Locate the cell with the specified text and output its (X, Y) center coordinate. 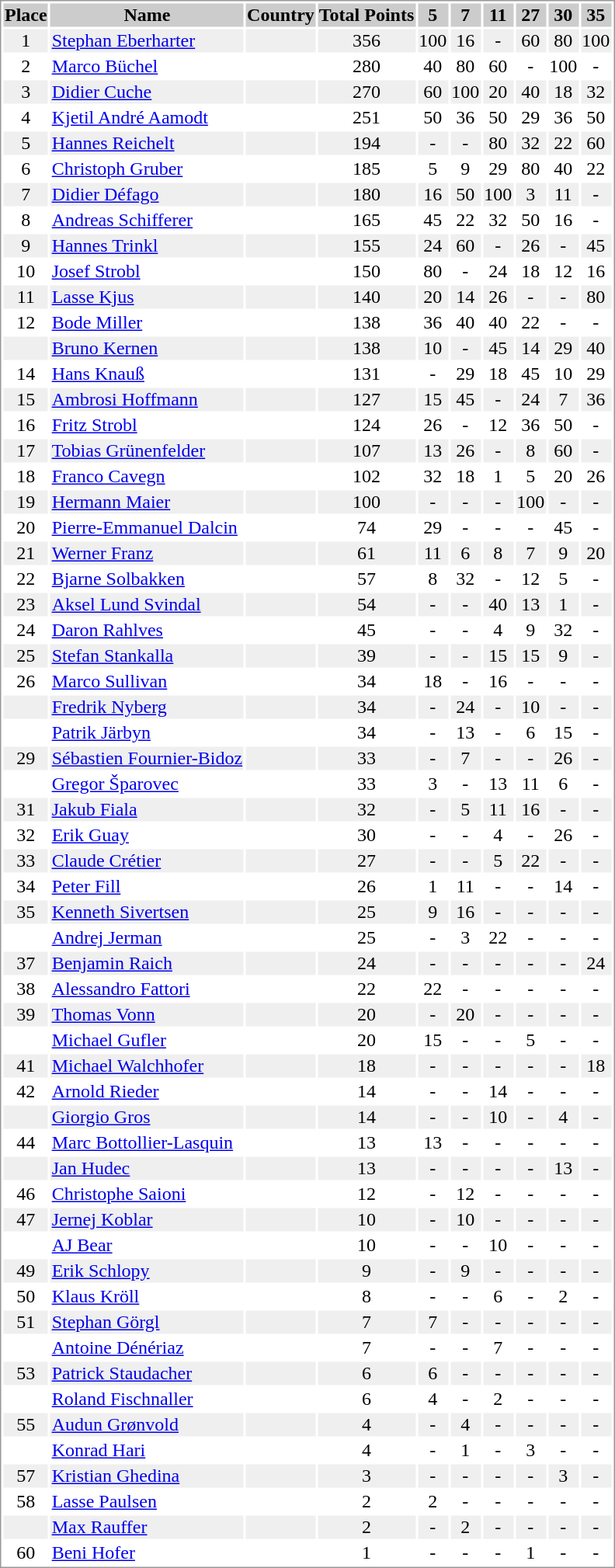
49 (26, 1271)
251 (367, 117)
Gregor Šparovec (147, 784)
47 (26, 1220)
102 (367, 476)
Jan Hudec (147, 1169)
Bode Miller (147, 322)
Erik Schlopy (147, 1271)
Name (147, 15)
Hans Knauß (147, 374)
124 (367, 425)
Antoine Dénériaz (147, 1347)
23 (26, 605)
Patrick Staudacher (147, 1374)
Kjetil André Aamodt (147, 117)
Giorgio Gros (147, 1118)
Total Points (367, 15)
Marc Bottollier-Lasquin (147, 1142)
180 (367, 195)
185 (367, 169)
280 (367, 66)
165 (367, 220)
Aksel Lund Svindal (147, 605)
51 (26, 1323)
356 (367, 41)
Christophe Saioni (147, 1194)
Roland Fischnaller (147, 1399)
Didier Défago (147, 195)
53 (26, 1374)
Ambrosi Hoffmann (147, 400)
Place (26, 15)
42 (26, 1091)
55 (26, 1425)
150 (367, 271)
Audun Grønvold (147, 1425)
Klaus Kröll (147, 1296)
Stefan Stankalla (147, 656)
Andreas Schifferer (147, 220)
131 (367, 374)
Fritz Strobl (147, 425)
Arnold Rieder (147, 1091)
Lasse Paulsen (147, 1501)
Erik Guay (147, 835)
Max Rauffer (147, 1528)
Peter Fill (147, 886)
Bruno Kernen (147, 349)
Country (281, 15)
Hannes Reichelt (147, 144)
Pierre-Emmanuel Dalcin (147, 527)
127 (367, 400)
19 (26, 502)
Marco Sullivan (147, 681)
Christoph Gruber (147, 169)
194 (367, 144)
Michael Walchhofer (147, 1066)
31 (26, 810)
Didier Cuche (147, 92)
Jakub Fiala (147, 810)
107 (367, 451)
Sébastien Fournier-Bidoz (147, 759)
Stephan Görgl (147, 1323)
Josef Strobl (147, 271)
Daron Rahlves (147, 630)
Lasse Kjus (147, 297)
Kenneth Sivertsen (147, 913)
Thomas Vonn (147, 1015)
Kristian Ghedina (147, 1476)
21 (26, 554)
Michael Gufler (147, 1040)
Beni Hofer (147, 1552)
Stephan Eberharter (147, 41)
Tobias Grünenfelder (147, 451)
Hannes Trinkl (147, 246)
Hermann Maier (147, 502)
155 (367, 246)
Patrik Järbyn (147, 732)
37 (26, 964)
Bjarne Solbakken (147, 579)
270 (367, 92)
54 (367, 605)
140 (367, 297)
AJ Bear (147, 1245)
Alessandro Fattori (147, 989)
Benjamin Raich (147, 964)
Fredrik Nyberg (147, 708)
17 (26, 451)
58 (26, 1501)
Andrej Jerman (147, 937)
Werner Franz (147, 554)
Claude Crétier (147, 861)
Franco Cavegn (147, 476)
Marco Büchel (147, 66)
46 (26, 1194)
74 (367, 527)
Konrad Hari (147, 1450)
Jernej Koblar (147, 1220)
44 (26, 1142)
41 (26, 1066)
38 (26, 989)
61 (367, 554)
